Capture the cell that displays the provided text and extract its (x, y) central coordinate. 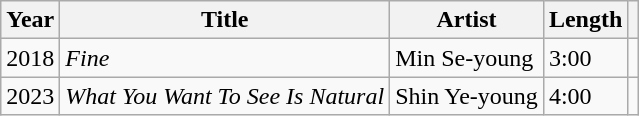
3:00 (585, 58)
Shin Ye-young (467, 96)
Min Se-young (467, 58)
Fine (225, 58)
Title (225, 20)
4:00 (585, 96)
2023 (30, 96)
Artist (467, 20)
2018 (30, 58)
Length (585, 20)
What You Want To See Is Natural (225, 96)
Year (30, 20)
